Determine the [X, Y] coordinate at the center of the cell enclosing the given text.  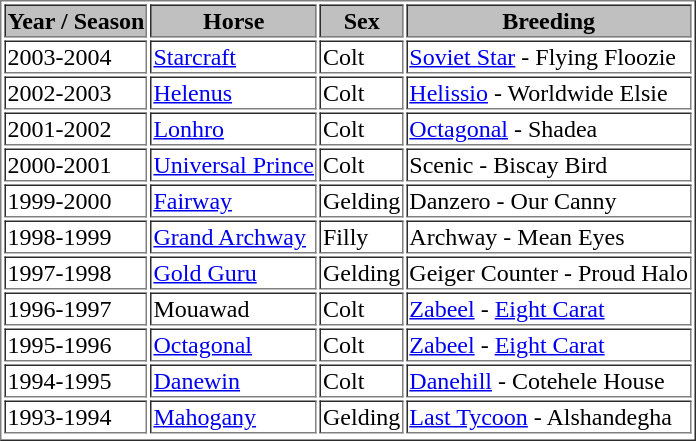
1997-1998 [76, 272]
Danehill - Cotehele House [548, 380]
Year / Season [76, 20]
Scenic - Biscay Bird [548, 164]
2001-2002 [76, 128]
Geiger Counter - Proud Halo [548, 272]
1995-1996 [76, 344]
Starcraft [234, 56]
Mahogany [234, 416]
2003-2004 [76, 56]
Mouawad [234, 308]
Breeding [548, 20]
Octagonal - Shadea [548, 128]
1999-2000 [76, 200]
Last Tycoon - Alshandegha [548, 416]
Filly [362, 236]
2000-2001 [76, 164]
Gold Guru [234, 272]
Soviet Star - Flying Floozie [548, 56]
Helissio - Worldwide Elsie [548, 92]
1996-1997 [76, 308]
Lonhro [234, 128]
Universal Prince [234, 164]
Sex [362, 20]
Archway - Mean Eyes [548, 236]
Octagonal [234, 344]
Helenus [234, 92]
Danewin [234, 380]
1993-1994 [76, 416]
1994-1995 [76, 380]
Grand Archway [234, 236]
Horse [234, 20]
1998-1999 [76, 236]
2002-2003 [76, 92]
Danzero - Our Canny [548, 200]
Fairway [234, 200]
